Scan for the cell matching the given text and deliver its [X, Y] coordinate at center. 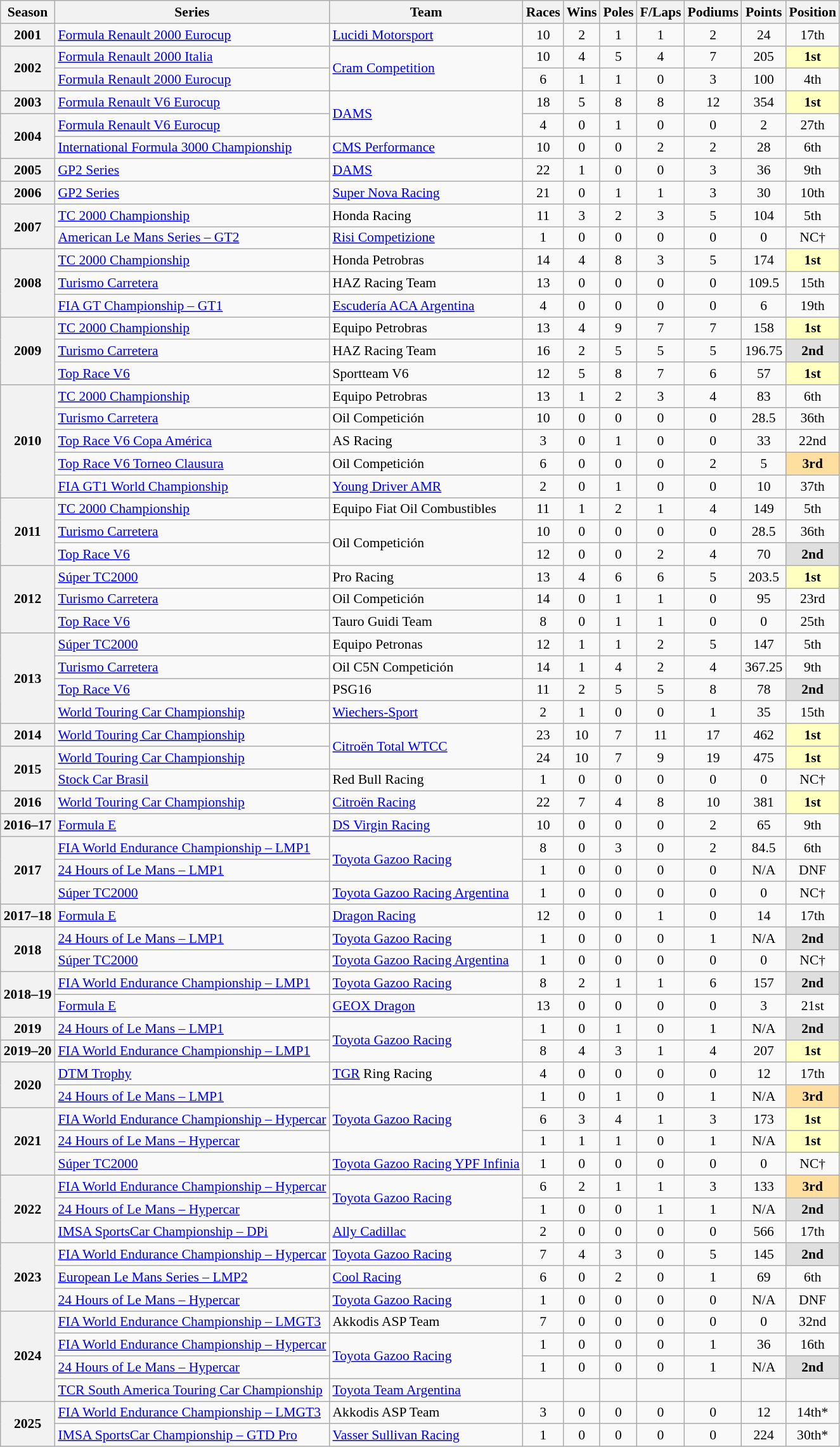
23rd [812, 599]
FIA GT1 World Championship [191, 486]
149 [763, 509]
2010 [28, 441]
21st [812, 1006]
Equipo Fiat Oil Combustibles [426, 509]
Wiechers-Sport [426, 713]
Pro Racing [426, 577]
100 [763, 80]
95 [763, 599]
16 [543, 351]
European Le Mans Series – LMP2 [191, 1277]
Position [812, 12]
2021 [28, 1141]
Super Nova Racing [426, 193]
37th [812, 486]
Stock Car Brasil [191, 780]
19 [713, 758]
AS Racing [426, 441]
Season [28, 12]
FIA GT Championship – GT1 [191, 306]
2019–20 [28, 1051]
2014 [28, 735]
475 [763, 758]
174 [763, 261]
25th [812, 622]
173 [763, 1119]
Podiums [713, 12]
2015 [28, 769]
CMS Performance [426, 148]
Top Race V6 Copa América [191, 441]
367.25 [763, 667]
33 [763, 441]
Honda Petrobras [426, 261]
2018–19 [28, 994]
65 [763, 826]
2024 [28, 1356]
2016 [28, 803]
Wins [582, 12]
207 [763, 1051]
2022 [28, 1210]
PSG16 [426, 690]
2001 [28, 35]
2006 [28, 193]
Dragon Racing [426, 916]
70 [763, 554]
84.5 [763, 848]
IMSA SportsCar Championship – DPi [191, 1232]
147 [763, 645]
International Formula 3000 Championship [191, 148]
Sportteam V6 [426, 373]
2007 [28, 227]
462 [763, 735]
109.5 [763, 283]
2025 [28, 1424]
4th [812, 80]
28 [763, 148]
TCR South America Touring Car Championship [191, 1390]
Young Driver AMR [426, 486]
566 [763, 1232]
2011 [28, 531]
GEOX Dragon [426, 1006]
2017 [28, 870]
Points [763, 12]
2019 [28, 1028]
DS Virgin Racing [426, 826]
133 [763, 1187]
23 [543, 735]
2009 [28, 351]
22nd [812, 441]
2020 [28, 1086]
Formula Renault 2000 Italia [191, 57]
35 [763, 713]
Vasser Sullivan Racing [426, 1436]
Lucidi Motorsport [426, 35]
F/Laps [661, 12]
2012 [28, 600]
Cram Competition [426, 68]
17 [713, 735]
Risi Competizione [426, 238]
205 [763, 57]
Citroën Racing [426, 803]
354 [763, 103]
196.75 [763, 351]
2017–18 [28, 916]
Toyota Gazoo Racing YPF Infinia [426, 1164]
104 [763, 216]
21 [543, 193]
2005 [28, 171]
Tauro Guidi Team [426, 622]
Escudería ACA Argentina [426, 306]
57 [763, 373]
14th* [812, 1413]
Poles [618, 12]
16th [812, 1345]
69 [763, 1277]
83 [763, 396]
18 [543, 103]
30th* [812, 1436]
203.5 [763, 577]
Cool Racing [426, 1277]
2018 [28, 950]
Red Bull Racing [426, 780]
American Le Mans Series – GT2 [191, 238]
224 [763, 1436]
78 [763, 690]
2013 [28, 678]
Series [191, 12]
157 [763, 983]
27th [812, 125]
Ally Cadillac [426, 1232]
2016–17 [28, 826]
32nd [812, 1322]
Toyota Team Argentina [426, 1390]
145 [763, 1255]
30 [763, 193]
Top Race V6 Torneo Clausura [191, 464]
2008 [28, 283]
Equipo Petronas [426, 645]
19th [812, 306]
2002 [28, 68]
Honda Racing [426, 216]
DTM Trophy [191, 1074]
2003 [28, 103]
10th [812, 193]
Races [543, 12]
TGR Ring Racing [426, 1074]
Oil C5N Competición [426, 667]
2004 [28, 136]
Team [426, 12]
2023 [28, 1277]
381 [763, 803]
Citroën Total WTCC [426, 746]
158 [763, 328]
IMSA SportsCar Championship – GTD Pro [191, 1436]
